Determine the (X, Y) coordinate at the center of the cell enclosing the given text.  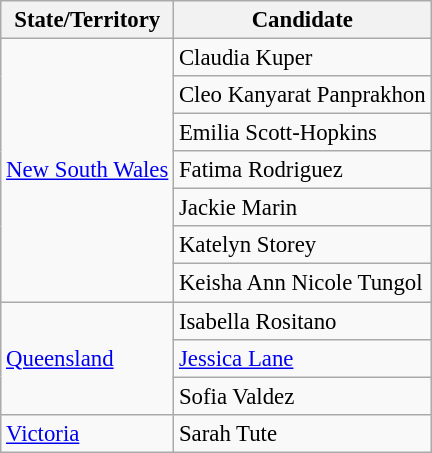
Sarah Tute (302, 433)
Fatima Rodriguez (302, 170)
Sofia Valdez (302, 396)
Emilia Scott-Hopkins (302, 133)
Queensland (88, 358)
New South Wales (88, 170)
State/Territory (88, 20)
Keisha Ann Nicole Tungol (302, 283)
Jackie Marin (302, 208)
Katelyn Storey (302, 245)
Claudia Kuper (302, 58)
Cleo Kanyarat Panprakhon (302, 95)
Jessica Lane (302, 358)
Isabella Rositano (302, 321)
Candidate (302, 20)
Victoria (88, 433)
